Determine the (x, y) coordinate at the center of the cell enclosing the given text.  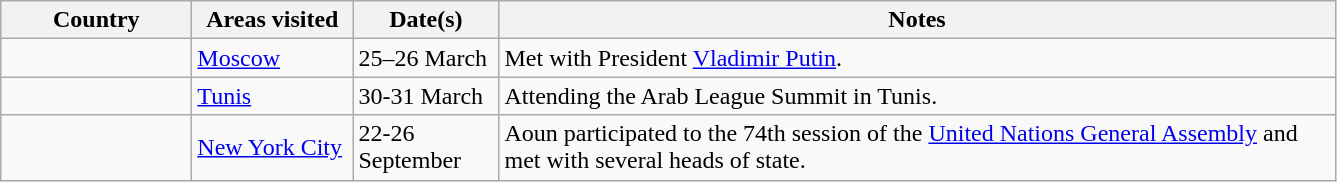
Tunis (272, 96)
Met with President Vladimir Putin. (917, 58)
New York City (272, 148)
30-31 March (426, 96)
25–26 March (426, 58)
Notes (917, 20)
Moscow (272, 58)
Date(s) (426, 20)
Attending the Arab League Summit in Tunis. (917, 96)
22-26 September (426, 148)
Areas visited (272, 20)
Aoun participated to the 74th session of the United Nations General Assembly and met with several heads of state. (917, 148)
Country (96, 20)
